Determine the (x, y) coordinate at the center of the cell enclosing the given text.  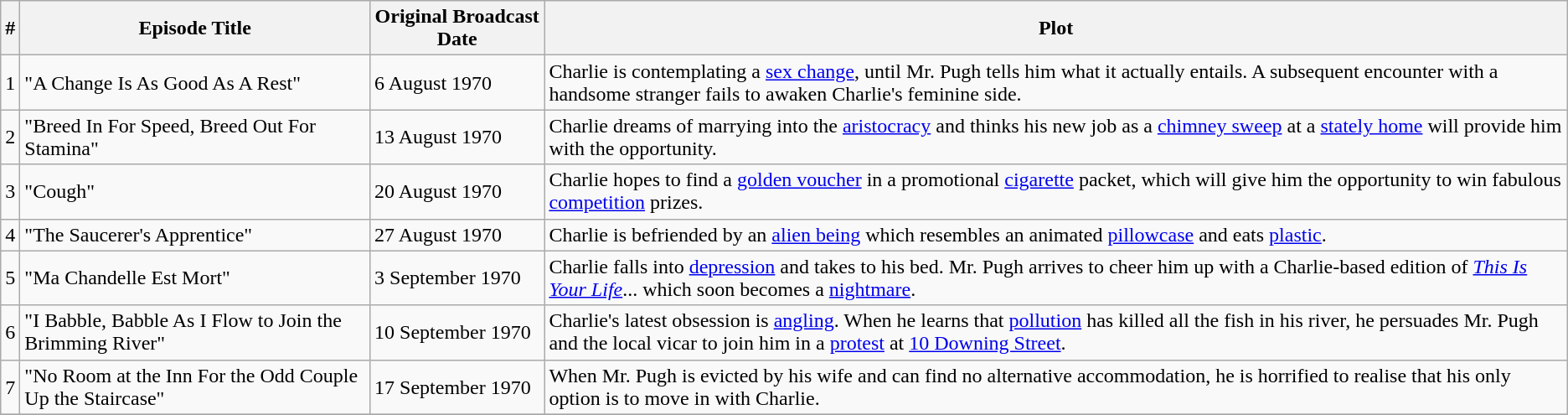
5 (10, 278)
Episode Title (195, 29)
Charlie hopes to find a golden voucher in a promotional cigarette packet, which will give him the opportunity to win fabulous competition prizes. (1055, 191)
"The Saucerer's Apprentice" (195, 235)
Charlie is befriended by an alien being which resembles an animated pillowcase and eats plastic. (1055, 235)
2 (10, 137)
"Breed In For Speed, Breed Out For Stamina" (195, 137)
13 August 1970 (457, 137)
"No Room at the Inn For the Odd Couple Up the Staircase" (195, 387)
"Ma Chandelle Est Mort" (195, 278)
17 September 1970 (457, 387)
Plot (1055, 29)
10 September 1970 (457, 332)
Original Broadcast Date (457, 29)
27 August 1970 (457, 235)
7 (10, 387)
1 (10, 82)
# (10, 29)
Charlie dreams of marrying into the aristocracy and thinks his new job as a chimney sweep at a stately home will provide him with the opportunity. (1055, 137)
"A Change Is As Good As A Rest" (195, 82)
20 August 1970 (457, 191)
"Cough" (195, 191)
6 (10, 332)
4 (10, 235)
3 September 1970 (457, 278)
3 (10, 191)
6 August 1970 (457, 82)
"I Babble, Babble As I Flow to Join the Brimming River" (195, 332)
